Search for the cell housing the specified text and yield its [X, Y] center coordinate. 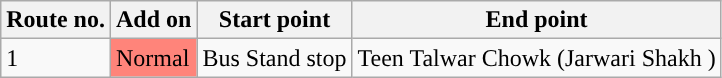
Teen Talwar Chowk (Jarwari Shakh ) [536, 58]
End point [536, 20]
1 [56, 58]
Normal [153, 58]
Bus Stand stop [274, 58]
Start point [274, 20]
Route no. [56, 20]
Add on [153, 20]
